Find where the given text appears and provide that cell's center as (X, Y) coordinate. 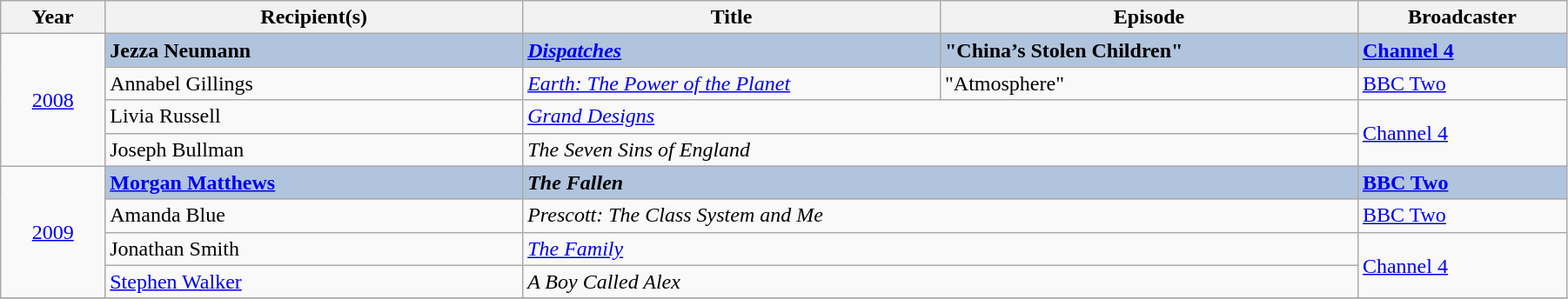
Stephen Walker (314, 282)
Grand Designs (941, 116)
Prescott: The Class System and Me (941, 216)
The Family (941, 249)
Episode (1149, 17)
Dispatches (732, 50)
Earth: The Power of the Planet (732, 83)
Annabel Gillings (314, 83)
Recipient(s) (314, 17)
Jezza Neumann (314, 50)
The Seven Sins of England (941, 149)
2008 (53, 100)
"Atmosphere" (1149, 83)
Year (53, 17)
Morgan Matthews (314, 183)
The Fallen (941, 183)
Broadcaster (1462, 17)
2009 (53, 232)
A Boy Called Alex (941, 282)
"China’s Stolen Children" (1149, 50)
Jonathan Smith (314, 249)
Joseph Bullman (314, 149)
Title (732, 17)
Amanda Blue (314, 216)
Livia Russell (314, 116)
